From the cell containing the given text, extract its center point as (X, Y) coordinate. 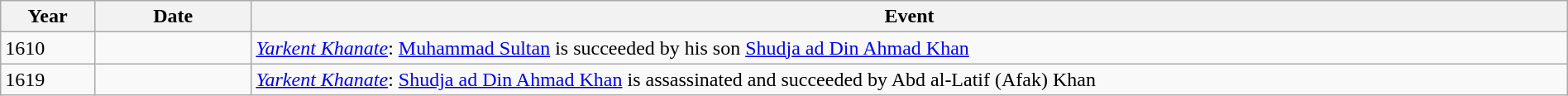
1610 (48, 48)
1619 (48, 79)
Year (48, 17)
Yarkent Khanate: Muhammad Sultan is succeeded by his son Shudja ad Din Ahmad Khan (910, 48)
Event (910, 17)
Yarkent Khanate: Shudja ad Din Ahmad Khan is assassinated and succeeded by Abd al-Latif (Afak) Khan (910, 79)
Date (172, 17)
